Return (X, Y) of the center of cell containing provided text 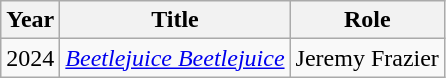
Role (367, 20)
Beetlejuice Beetlejuice (175, 58)
2024 (30, 58)
Year (30, 20)
Jeremy Frazier (367, 58)
Title (175, 20)
